Scan for the cell matching the given text and deliver its [x, y] coordinate at center. 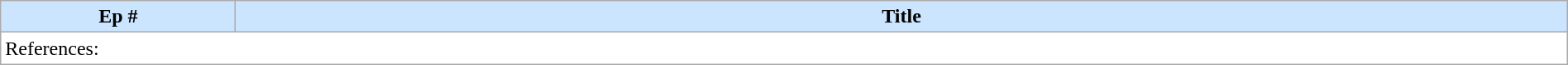
References: [784, 48]
Ep # [118, 17]
Title [901, 17]
